Extract the (x, y) coordinate from the center of the cell holding the provided text.  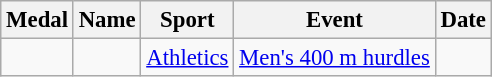
Men's 400 m hurdles (334, 58)
Sport (188, 20)
Name (107, 20)
Athletics (188, 58)
Date (463, 20)
Event (334, 20)
Medal (38, 20)
